Determine the (x, y) coordinate at the center of the cell enclosing the given text.  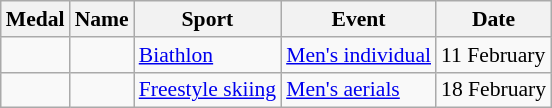
Men's aerials (358, 90)
Sport (208, 19)
Freestyle skiing (208, 90)
18 February (494, 90)
Date (494, 19)
Event (358, 19)
Men's individual (358, 55)
Biathlon (208, 55)
Medal (36, 19)
Name (102, 19)
11 February (494, 55)
